From the cell containing the given text, extract its center point as (X, Y) coordinate. 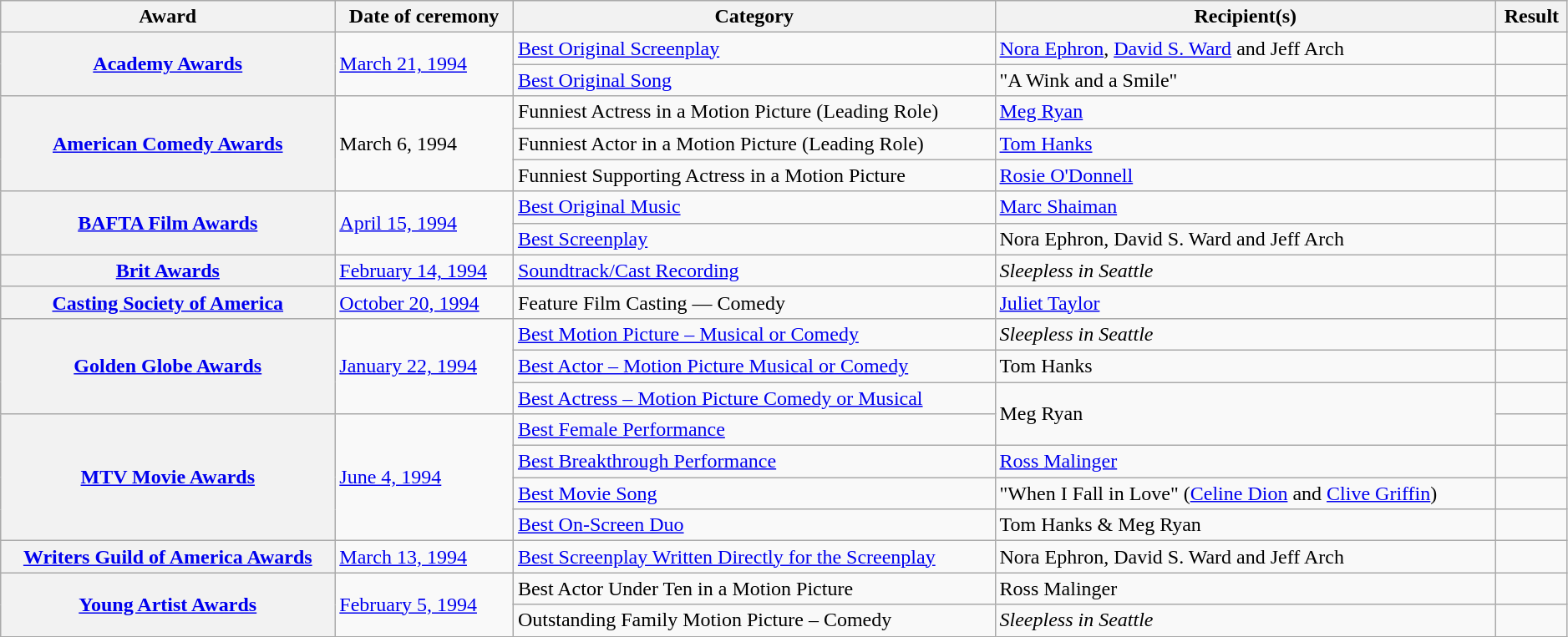
October 20, 1994 (424, 302)
Best Original Song (754, 80)
Best Actor Under Ten in a Motion Picture (754, 589)
Best Female Performance (754, 430)
February 14, 1994 (424, 270)
Casting Society of America (168, 302)
Recipient(s) (1246, 17)
"A Wink and a Smile" (1246, 80)
Brit Awards (168, 270)
Result (1532, 17)
Academy Awards (168, 64)
Feature Film Casting — Comedy (754, 302)
March 6, 1994 (424, 144)
Funniest Supporting Actress in a Motion Picture (754, 175)
April 15, 1994 (424, 223)
Date of ceremony (424, 17)
"When I Fall in Love" (Celine Dion and Clive Griffin) (1246, 493)
June 4, 1994 (424, 478)
Best Original Music (754, 207)
Rosie O'Donnell (1246, 175)
Marc Shaiman (1246, 207)
Best Breakthrough Performance (754, 462)
Outstanding Family Motion Picture – Comedy (754, 620)
January 22, 1994 (424, 366)
Best On-Screen Duo (754, 525)
Best Movie Song (754, 493)
Best Original Screenplay (754, 48)
Young Artist Awards (168, 604)
Best Screenplay Written Directly for the Screenplay (754, 557)
Award (168, 17)
March 21, 1994 (424, 64)
March 13, 1994 (424, 557)
Golden Globe Awards (168, 366)
Best Actress – Motion Picture Comedy or Musical (754, 398)
American Comedy Awards (168, 144)
Tom Hanks & Meg Ryan (1246, 525)
Best Actor – Motion Picture Musical or Comedy (754, 366)
February 5, 1994 (424, 604)
Best Motion Picture – Musical or Comedy (754, 334)
Juliet Taylor (1246, 302)
Category (754, 17)
Best Screenplay (754, 239)
Funniest Actress in a Motion Picture (Leading Role) (754, 112)
Funniest Actor in a Motion Picture (Leading Role) (754, 144)
Soundtrack/Cast Recording (754, 270)
MTV Movie Awards (168, 478)
BAFTA Film Awards (168, 223)
Writers Guild of America Awards (168, 557)
